Capture the cell that displays the provided text and extract its [x, y] central coordinate. 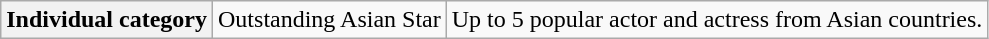
Outstanding Asian Star [330, 20]
Up to 5 popular actor and actress from Asian countries. [717, 20]
Individual category [107, 20]
